From the cell containing the given text, extract its center point as [X, Y] coordinate. 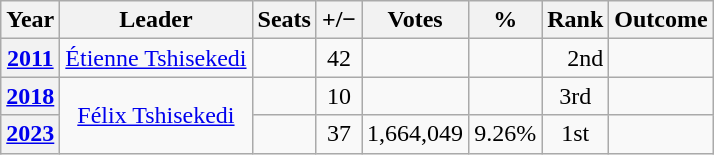
% [506, 20]
Étienne Tshisekedi [156, 58]
2018 [30, 96]
Year [30, 20]
Votes [416, 20]
2011 [30, 58]
1st [576, 134]
3rd [576, 96]
Félix Tshisekedi [156, 115]
1,664,049 [416, 134]
2023 [30, 134]
Outcome [661, 20]
42 [338, 58]
Rank [576, 20]
37 [338, 134]
2nd [576, 58]
+/− [338, 20]
9.26% [506, 134]
Seats [284, 20]
10 [338, 96]
Leader [156, 20]
